Locate the cell with the specified text and output its [x, y] center coordinate. 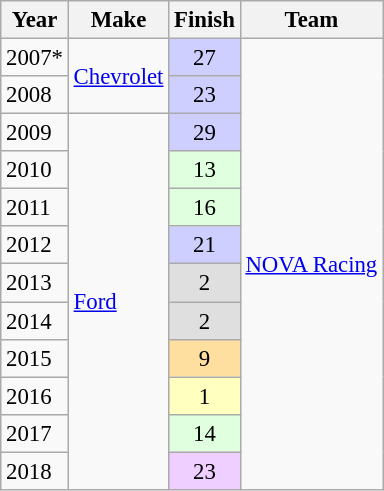
Finish [204, 20]
2010 [35, 170]
16 [204, 208]
2007* [35, 58]
2016 [35, 396]
Team [311, 20]
Make [118, 20]
2012 [35, 245]
2017 [35, 433]
2011 [35, 208]
13 [204, 170]
NOVA Racing [311, 264]
14 [204, 433]
2009 [35, 133]
29 [204, 133]
21 [204, 245]
Year [35, 20]
2014 [35, 321]
1 [204, 396]
2015 [35, 358]
27 [204, 58]
9 [204, 358]
2018 [35, 471]
2013 [35, 283]
Ford [118, 302]
Chevrolet [118, 76]
2008 [35, 95]
